Provide the [x, y] coordinate of the cell's center where the given text is located.  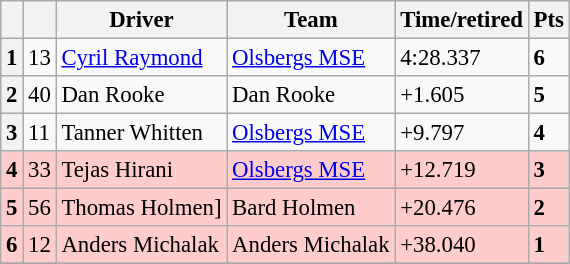
Tejas Hirani [142, 170]
Tanner Whitten [142, 133]
12 [40, 245]
Pts [548, 20]
33 [40, 170]
+38.040 [462, 245]
40 [40, 95]
Time/retired [462, 20]
Cyril Raymond [142, 58]
Thomas Holmen] [142, 208]
+20.476 [462, 208]
13 [40, 58]
+1.605 [462, 95]
4:28.337 [462, 58]
+12.719 [462, 170]
Driver [142, 20]
+9.797 [462, 133]
11 [40, 133]
Bard Holmen [311, 208]
Team [311, 20]
56 [40, 208]
